From the cell containing the given text, extract its center point as (x, y) coordinate. 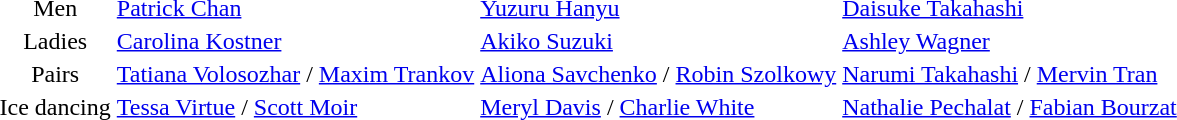
Carolina Kostner (295, 41)
Tatiana Volosozhar / Maxim Trankov (295, 74)
Akiko Suzuki (658, 41)
Aliona Savchenko / Robin Szolkowy (658, 74)
